Extract the (x, y) coordinate from the center of the cell holding the provided text.  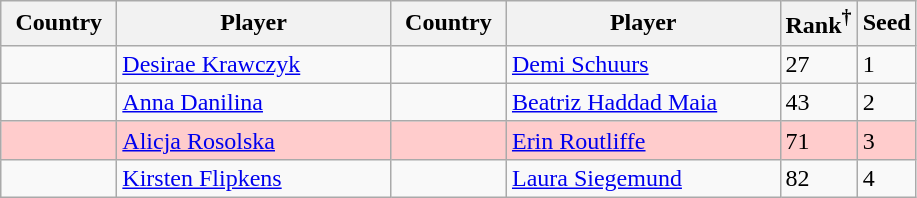
Desirae Krawczyk (254, 64)
Alicja Rosolska (254, 140)
Seed (886, 24)
4 (886, 178)
3 (886, 140)
Erin Routliffe (643, 140)
71 (818, 140)
2 (886, 102)
Beatriz Haddad Maia (643, 102)
Rank† (818, 24)
82 (818, 178)
Anna Danilina (254, 102)
Demi Schuurs (643, 64)
43 (818, 102)
1 (886, 64)
Kirsten Flipkens (254, 178)
27 (818, 64)
Laura Siegemund (643, 178)
